Scan for the cell matching the given text and deliver its (X, Y) coordinate at center. 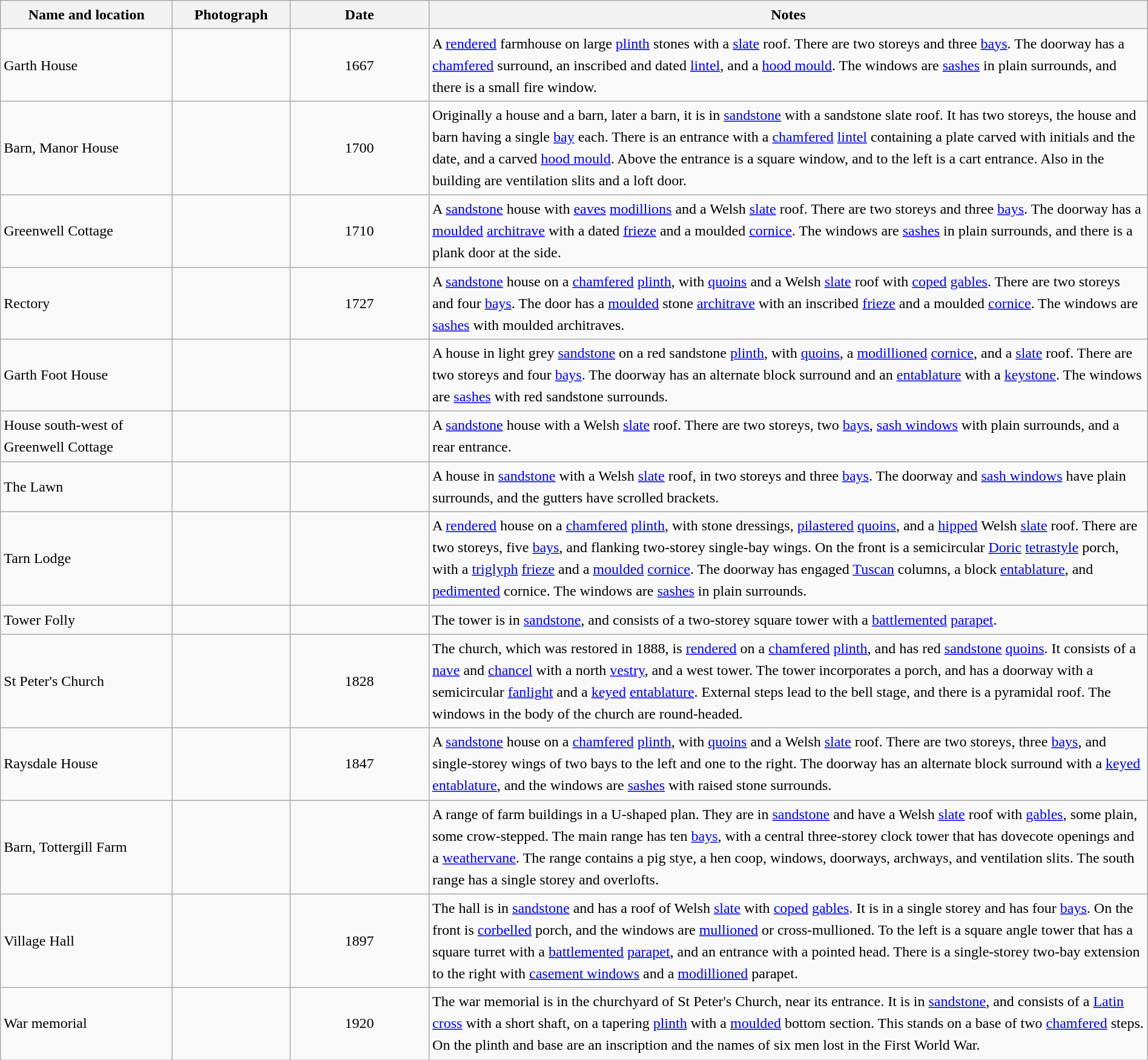
A sandstone house with a Welsh slate roof. There are two storeys, two bays, sash windows with plain surrounds, and a rear entrance. (788, 436)
Garth Foot House (87, 375)
Tarn Lodge (87, 558)
Notes (788, 15)
House south-west of Greenwell Cottage (87, 436)
Rectory (87, 303)
Greenwell Cottage (87, 231)
Tower Folly (87, 620)
Raysdale House (87, 764)
1897 (360, 941)
Photograph (231, 15)
Village Hall (87, 941)
The tower is in sandstone, and consists of a two-storey square tower with a battlemented parapet. (788, 620)
1667 (360, 65)
Garth House (87, 65)
Barn, Tottergill Farm (87, 848)
War memorial (87, 1024)
Name and location (87, 15)
1847 (360, 764)
1920 (360, 1024)
1828 (360, 680)
1700 (360, 148)
1710 (360, 231)
1727 (360, 303)
Barn, Manor House (87, 148)
The Lawn (87, 487)
St Peter's Church (87, 680)
Date (360, 15)
